Extract the (X, Y) coordinate from the center of the cell holding the provided text.  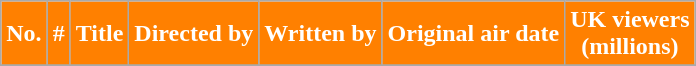
Written by (320, 34)
No. (24, 34)
UK viewers(millions) (630, 34)
Original air date (474, 34)
Directed by (194, 34)
Title (100, 34)
# (58, 34)
